Return (X, Y) of the center of cell containing provided text 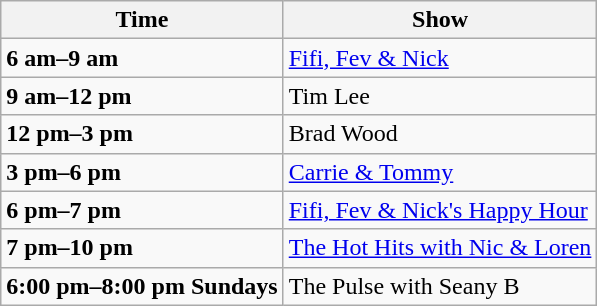
3 pm–6 pm (142, 172)
6:00 pm–8:00 pm Sundays (142, 286)
Carrie & Tommy (440, 172)
Fifi, Fev & Nick's Happy Hour (440, 210)
Tim Lee (440, 96)
12 pm–3 pm (142, 134)
6 pm–7 pm (142, 210)
9 am–12 pm (142, 96)
Fifi, Fev & Nick (440, 58)
The Hot Hits with Nic & Loren (440, 248)
Time (142, 20)
6 am–9 am (142, 58)
Show (440, 20)
7 pm–10 pm (142, 248)
Brad Wood (440, 134)
The Pulse with Seany B (440, 286)
